Output the (x, y) coordinate of the center of the cell containing the given text.  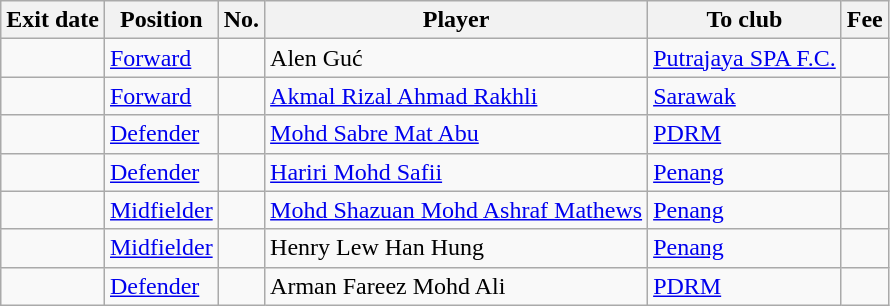
Alen Guć (456, 58)
Fee (864, 20)
No. (241, 20)
Sarawak (745, 96)
Player (456, 20)
Akmal Rizal Ahmad Rakhli (456, 96)
Hariri Mohd Safii (456, 172)
Mohd Shazuan Mohd Ashraf Mathews (456, 210)
Position (161, 20)
Mohd Sabre Mat Abu (456, 134)
Arman Fareez Mohd Ali (456, 286)
Putrajaya SPA F.C. (745, 58)
To club (745, 20)
Exit date (53, 20)
Henry Lew Han Hung (456, 248)
